Scan for the cell matching the given text and deliver its (X, Y) coordinate at center. 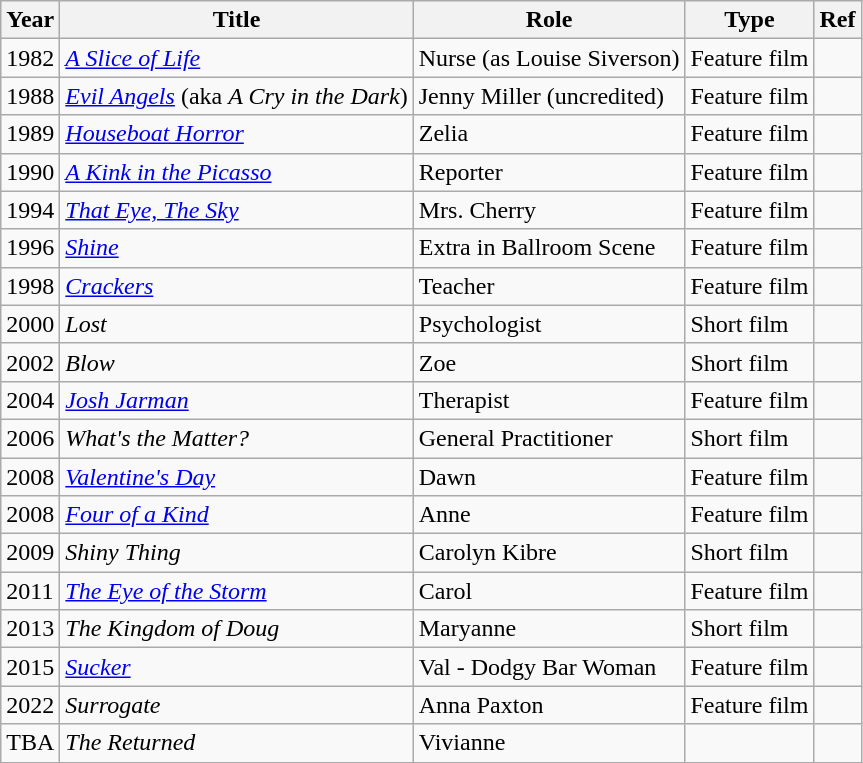
2004 (30, 400)
A Slice of Life (236, 58)
Valentine's Day (236, 477)
Zoe (549, 362)
The Returned (236, 743)
Surrogate (236, 705)
Title (236, 20)
1989 (30, 134)
1988 (30, 96)
2022 (30, 705)
The Eye of the Storm (236, 591)
Year (30, 20)
Anna Paxton (549, 705)
Houseboat Horror (236, 134)
Maryanne (549, 629)
Crackers (236, 286)
Vivianne (549, 743)
1982 (30, 58)
Four of a Kind (236, 515)
Role (549, 20)
General Practitioner (549, 438)
2015 (30, 667)
Val - Dodgy Bar Woman (549, 667)
Jenny Miller (uncredited) (549, 96)
Ref (838, 20)
2011 (30, 591)
Evil Angels (aka A Cry in the Dark) (236, 96)
2013 (30, 629)
Shiny Thing (236, 553)
Dawn (549, 477)
1990 (30, 172)
What's the Matter? (236, 438)
1998 (30, 286)
2006 (30, 438)
A Kink in the Picasso (236, 172)
Carol (549, 591)
Carolyn Kibre (549, 553)
2002 (30, 362)
Nurse (as Louise Siverson) (549, 58)
Sucker (236, 667)
Extra in Ballroom Scene (549, 248)
Reporter (549, 172)
Shine (236, 248)
2009 (30, 553)
Therapist (549, 400)
That Eye, The Sky (236, 210)
2000 (30, 324)
Teacher (549, 286)
The Kingdom of Doug (236, 629)
1996 (30, 248)
Josh Jarman (236, 400)
Lost (236, 324)
TBA (30, 743)
1994 (30, 210)
Psychologist (549, 324)
Type (750, 20)
Blow (236, 362)
Anne (549, 515)
Mrs. Cherry (549, 210)
Zelia (549, 134)
